Return [x, y] of the center of cell containing provided text 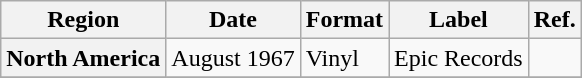
Ref. [554, 20]
Region [84, 20]
Format [344, 20]
Label [459, 20]
Vinyl [344, 58]
North America [84, 58]
Epic Records [459, 58]
Date [233, 20]
August 1967 [233, 58]
